Identify which cell holds the provided text, then report its [x, y] central coordinate. 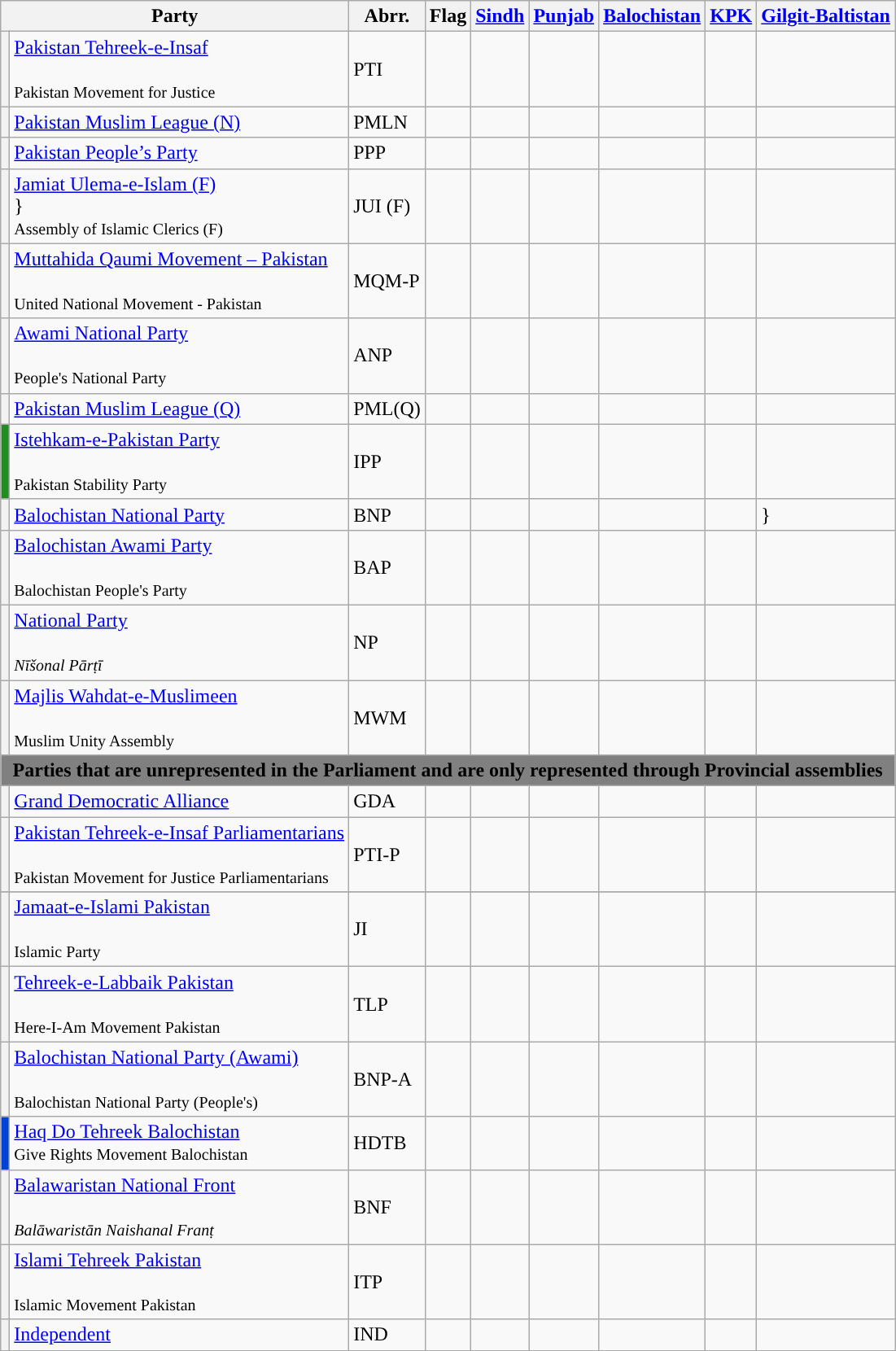
Jamaat-e-Islami PakistanIslamic Party [179, 929]
Punjab [564, 16]
Gilgit-Baltistan [826, 16]
PML(Q) [387, 409]
GDA [387, 802]
Grand Democratic Alliance [179, 802]
Parties that are unrepresented in the Parliament and are only represented through Provincial assemblies [448, 771]
Muttahida Qaumi Movement – PakistanUnited National Movement - Pakistan [179, 281]
Party [175, 16]
Tehreek-e-Labbaik PakistanHere-I-Am Movement Pakistan [179, 1004]
IND [387, 1335]
TLP [387, 1004]
Istehkam-e-Pakistan PartyPakistan Stability Party [179, 461]
Islami Tehreek PakistanIslamic Movement Pakistan [179, 1282]
Pakistan Muslim League (N) [179, 122]
Balawaristan National FrontBalāwaristān Naishanal Franṭ [179, 1207]
ANP [387, 356]
Pakistan People’s Party [179, 153]
PTI-P [387, 855]
HDTB [387, 1143]
Balochistan National Party (Awami)Balochistan National Party (People's) [179, 1079]
ITP [387, 1282]
IPP [387, 461]
BNP-A [387, 1079]
Pakistan Tehreek-e-InsafPakistan Movement for Justice [179, 69]
Sindh [500, 16]
Abrr. [387, 16]
Balochistan [653, 16]
} [826, 514]
JI [387, 929]
National PartyNīšonal Pārṭī [179, 642]
PTI [387, 69]
JUI (F) [387, 206]
NP [387, 642]
Majlis Wahdat-e-MuslimeenMuslim Unity Assembly [179, 718]
Balochistan Awami PartyBalochistan People's Party [179, 567]
MQM-P [387, 281]
Awami National PartyPeople's National Party [179, 356]
Independent [179, 1335]
Jamiat Ulema-e-Islam (F)}Assembly of Islamic Clerics (F) [179, 206]
PPP [387, 153]
Balochistan National Party [179, 514]
BNP [387, 514]
BAP [387, 567]
Flag [448, 16]
MWM [387, 718]
Haq Do Tehreek BalochistanGive Rights Movement Balochistan [179, 1143]
PMLN [387, 122]
KPK [731, 16]
BNF [387, 1207]
Pakistan Muslim League (Q) [179, 409]
Pakistan Tehreek-e-Insaf ParliamentariansPakistan Movement for Justice Parliamentarians [179, 855]
